Pinpoint the cell where the given text exists, returning its [x, y] midpoint coordinate. 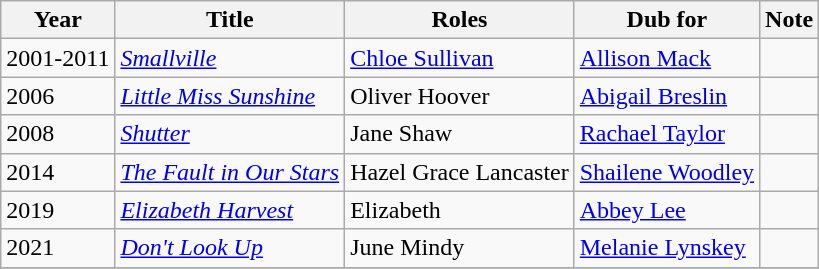
2001-2011 [58, 58]
Hazel Grace Lancaster [460, 172]
Abigail Breslin [666, 96]
Oliver Hoover [460, 96]
Chloe Sullivan [460, 58]
Allison Mack [666, 58]
Shailene Woodley [666, 172]
Title [230, 20]
2006 [58, 96]
2021 [58, 248]
The Fault in Our Stars [230, 172]
Don't Look Up [230, 248]
Jane Shaw [460, 134]
Note [790, 20]
2014 [58, 172]
Dub for [666, 20]
Smallville [230, 58]
Elizabeth Harvest [230, 210]
2008 [58, 134]
Melanie Lynskey [666, 248]
Little Miss Sunshine [230, 96]
June Mindy [460, 248]
Abbey Lee [666, 210]
Elizabeth [460, 210]
2019 [58, 210]
Year [58, 20]
Roles [460, 20]
Rachael Taylor [666, 134]
Shutter [230, 134]
